Identify which cell holds the provided text, then report its (X, Y) central coordinate. 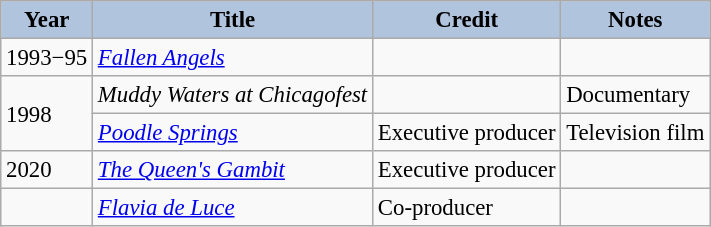
Title (233, 20)
2020 (47, 170)
Flavia de Luce (233, 208)
Notes (636, 20)
Co-producer (467, 208)
1993−95 (47, 58)
1998 (47, 114)
Television film (636, 133)
Poodle Springs (233, 133)
Credit (467, 20)
Muddy Waters at Chicagofest (233, 95)
Fallen Angels (233, 58)
The Queen's Gambit (233, 170)
Year (47, 20)
Documentary (636, 95)
